For the text-containing cell, return its midpoint in [x, y] coordinate format. 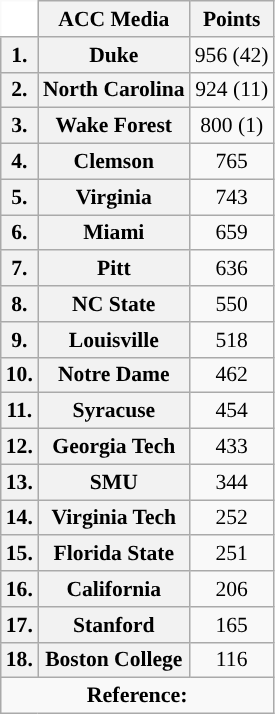
13. [20, 482]
924 (11) [232, 90]
344 [232, 482]
Boston College [114, 660]
252 [232, 518]
17. [20, 625]
Duke [114, 55]
ACC Media [114, 19]
15. [20, 554]
Pitt [114, 269]
116 [232, 660]
9. [20, 340]
North Carolina [114, 90]
4. [20, 162]
454 [232, 411]
14. [20, 518]
800 (1) [232, 126]
206 [232, 589]
1. [20, 55]
251 [232, 554]
Miami [114, 233]
Reference: [138, 696]
518 [232, 340]
956 (42) [232, 55]
18. [20, 660]
Virginia [114, 197]
5. [20, 197]
12. [20, 447]
7. [20, 269]
3. [20, 126]
Syracuse [114, 411]
Florida State [114, 554]
2. [20, 90]
Wake Forest [114, 126]
550 [232, 304]
SMU [114, 482]
765 [232, 162]
Clemson [114, 162]
NC State [114, 304]
433 [232, 447]
743 [232, 197]
Virginia Tech [114, 518]
8. [20, 304]
16. [20, 589]
6. [20, 233]
165 [232, 625]
Louisville [114, 340]
Notre Dame [114, 375]
Stanford [114, 625]
Points [232, 19]
636 [232, 269]
10. [20, 375]
462 [232, 375]
11. [20, 411]
Georgia Tech [114, 447]
659 [232, 233]
California [114, 589]
